Search for the cell housing the specified text and yield its (X, Y) center coordinate. 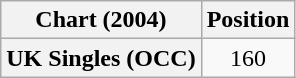
Chart (2004) (101, 20)
160 (248, 58)
UK Singles (OCC) (101, 58)
Position (248, 20)
